Search for the cell housing the specified text and yield its (x, y) center coordinate. 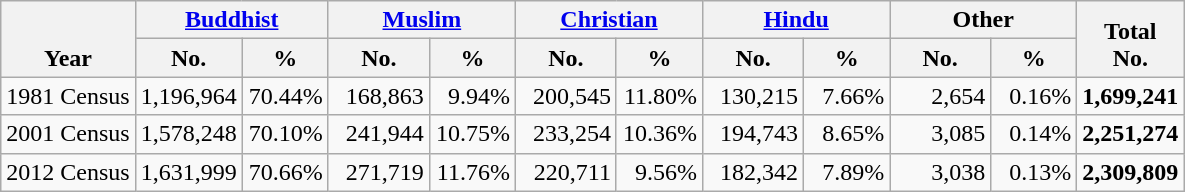
2,309,809 (1130, 172)
1,631,999 (188, 172)
TotalNo. (1130, 39)
194,743 (754, 134)
220,711 (566, 172)
200,545 (566, 96)
8.65% (847, 134)
2,654 (940, 96)
7.89% (847, 172)
0.16% (1034, 96)
11.76% (472, 172)
3,038 (940, 172)
7.66% (847, 96)
1981 Census (68, 96)
1,578,248 (188, 134)
Christian (608, 20)
10.75% (472, 134)
241,944 (378, 134)
0.14% (1034, 134)
168,863 (378, 96)
Year (68, 39)
70.44% (285, 96)
1,699,241 (1130, 96)
1,196,964 (188, 96)
70.66% (285, 172)
130,215 (754, 96)
2,251,274 (1130, 134)
10.36% (659, 134)
11.80% (659, 96)
Muslim (422, 20)
3,085 (940, 134)
9.56% (659, 172)
Hindu (796, 20)
2012 Census (68, 172)
Other (984, 20)
9.94% (472, 96)
0.13% (1034, 172)
70.10% (285, 134)
182,342 (754, 172)
233,254 (566, 134)
271,719 (378, 172)
Buddhist (232, 20)
2001 Census (68, 134)
